Provide the [x, y] coordinate of the cell's center where the given text is located.  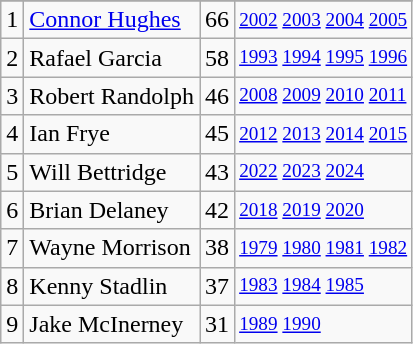
43 [218, 172]
7 [12, 248]
1993 1994 1995 1996 [324, 58]
45 [218, 134]
3 [12, 96]
Rafael Garcia [112, 58]
6 [12, 210]
5 [12, 172]
1983 1984 1985 [324, 286]
2022 2023 2024 [324, 172]
Connor Hughes [112, 20]
8 [12, 286]
1989 1990 [324, 324]
9 [12, 324]
2 [12, 58]
1979 1980 1981 1982 [324, 248]
42 [218, 210]
58 [218, 58]
Will Bettridge [112, 172]
2018 2019 2020 [324, 210]
4 [12, 134]
2008 2009 2010 2011 [324, 96]
Jake McInerney [112, 324]
46 [218, 96]
38 [218, 248]
1 [12, 20]
66 [218, 20]
Wayne Morrison [112, 248]
2012 2013 2014 2015 [324, 134]
Ian Frye [112, 134]
Robert Randolph [112, 96]
37 [218, 286]
Kenny Stadlin [112, 286]
2002 2003 2004 2005 [324, 20]
31 [218, 324]
Brian Delaney [112, 210]
